Extract the [x, y] coordinate from the center of the cell holding the provided text.  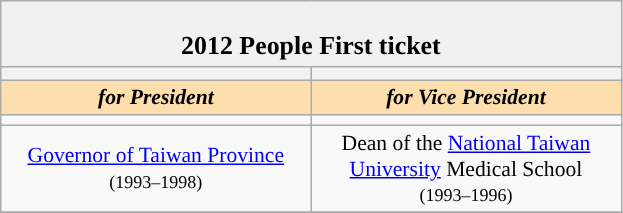
Governor of Taiwan Province(1993–1998) [156, 170]
for President [156, 98]
2012 People First ticket [311, 34]
for Vice President [466, 98]
Dean of the National Taiwan University Medical School(1993–1996) [466, 170]
